Pinpoint the cell where the given text exists, returning its [X, Y] midpoint coordinate. 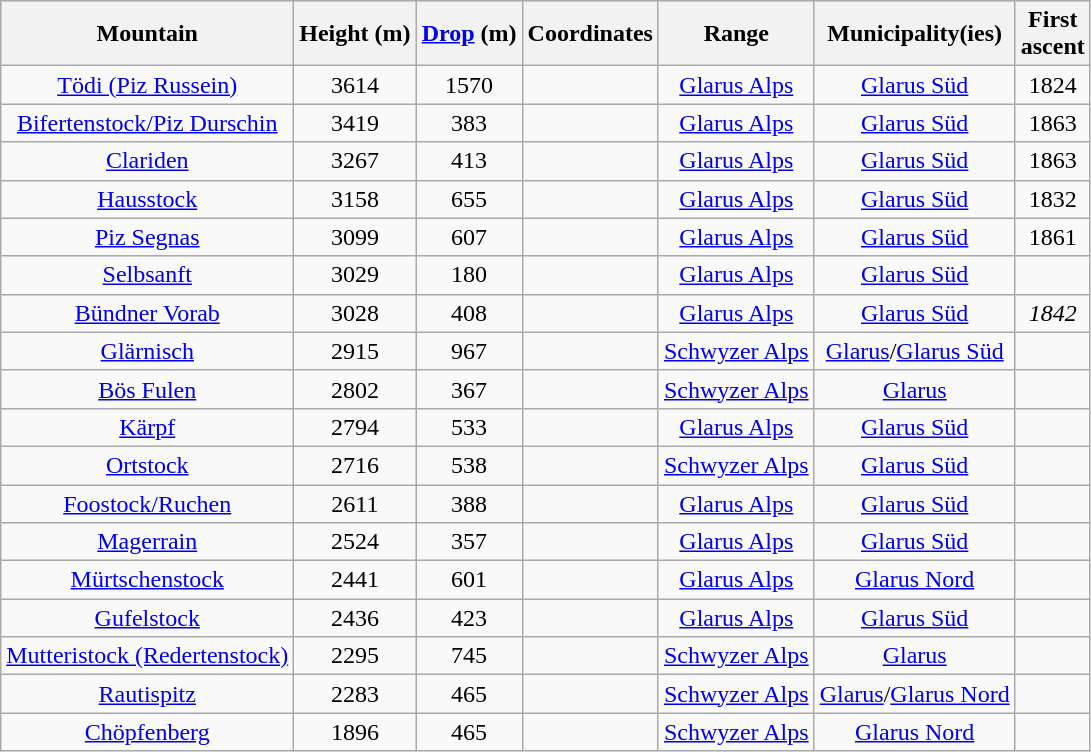
408 [469, 313]
Bös Fulen [148, 389]
2283 [355, 694]
2794 [355, 427]
Hausstock [148, 199]
Foostock/Ruchen [148, 503]
Ortstock [148, 465]
Selbsanft [148, 275]
Range [736, 34]
2802 [355, 389]
Tödi (Piz Russein) [148, 85]
180 [469, 275]
Gufelstock [148, 618]
Magerrain [148, 542]
Glärnisch [148, 351]
Glarus/Glarus Nord [914, 694]
Mountain [148, 34]
2436 [355, 618]
Bifertenstock/Piz Durschin [148, 123]
3614 [355, 85]
Chöpfenberg [148, 732]
2441 [355, 580]
538 [469, 465]
Rautispitz [148, 694]
2716 [355, 465]
1896 [355, 732]
607 [469, 237]
1824 [1052, 85]
2524 [355, 542]
Mürtschenstock [148, 580]
Coordinates [590, 34]
2295 [355, 656]
Drop (m) [469, 34]
3099 [355, 237]
413 [469, 161]
357 [469, 542]
423 [469, 618]
Firstascent [1052, 34]
967 [469, 351]
3028 [355, 313]
Kärpf [148, 427]
1570 [469, 85]
745 [469, 656]
Piz Segnas [148, 237]
1861 [1052, 237]
Municipality(ies) [914, 34]
Height (m) [355, 34]
533 [469, 427]
1842 [1052, 313]
3267 [355, 161]
388 [469, 503]
Bündner Vorab [148, 313]
655 [469, 199]
2915 [355, 351]
367 [469, 389]
Clariden [148, 161]
2611 [355, 503]
3158 [355, 199]
Mutteristock (Redertenstock) [148, 656]
1832 [1052, 199]
3419 [355, 123]
601 [469, 580]
383 [469, 123]
3029 [355, 275]
Glarus/Glarus Süd [914, 351]
